From the cell containing the given text, extract its center point as (x, y) coordinate. 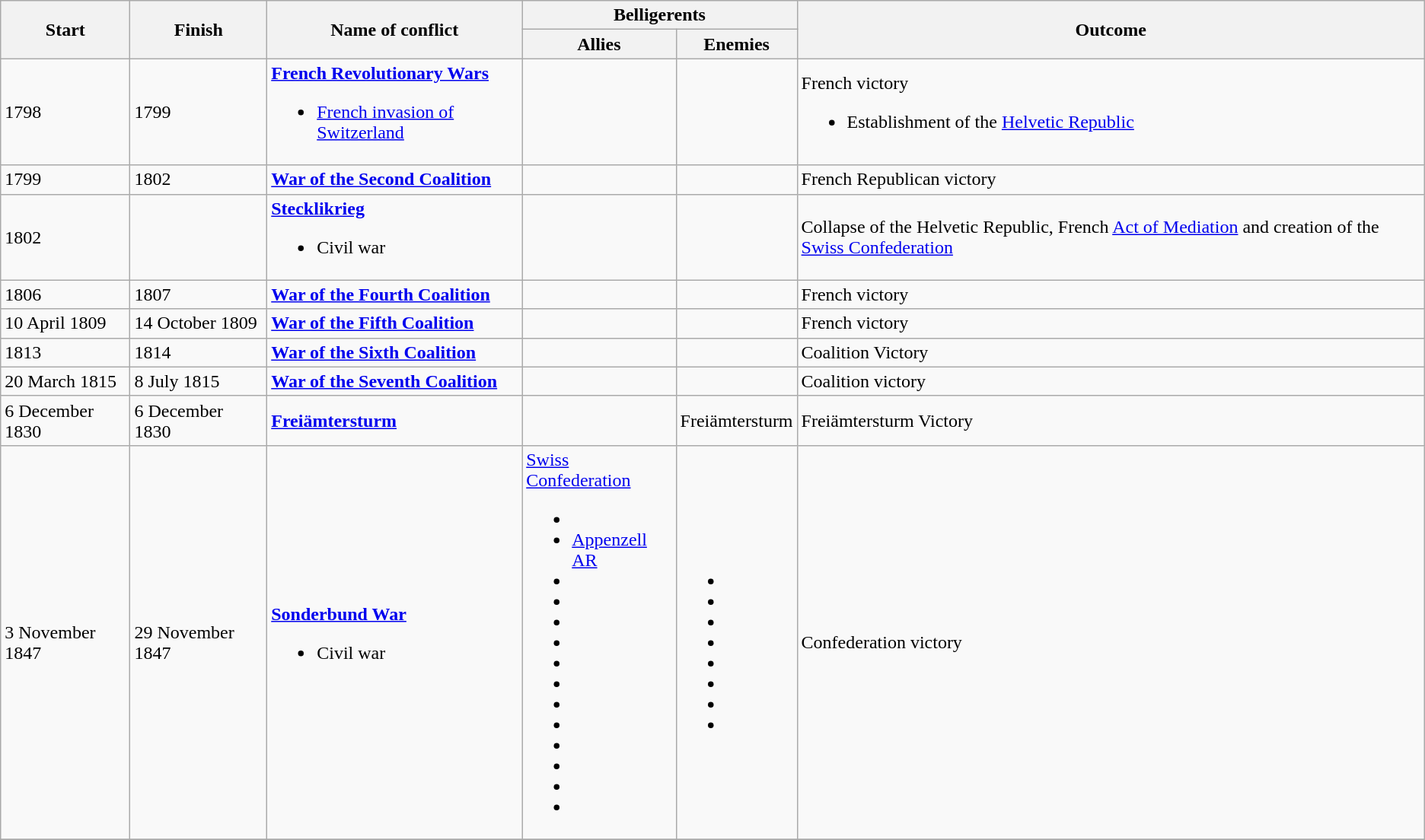
Freiämtersturm Victory (1111, 420)
French Revolutionary WarsFrench invasion of Switzerland (394, 112)
Outcome (1111, 30)
Coalition victory (1111, 381)
Confederation victory (1111, 642)
StecklikriegCivil war (394, 237)
Belligerents (659, 15)
1798 (65, 112)
Enemies (737, 44)
French Republican victory (1111, 180)
War of the Second Coalition (394, 180)
1807 (199, 294)
Allies (599, 44)
8 July 1815 (199, 381)
War of the Seventh Coalition (394, 381)
1806 (65, 294)
29 November 1847 (199, 642)
20 March 1815 (65, 381)
1813 (65, 352)
Name of conflict (394, 30)
Collapse of the Helvetic Republic, French Act of Mediation and creation of the Swiss Confederation (1111, 237)
War of the Fifth Coalition (394, 323)
1814 (199, 352)
3 November 1847 (65, 642)
Coalition Victory (1111, 352)
14 October 1809 (199, 323)
Finish (199, 30)
War of the Sixth Coalition (394, 352)
War of the Fourth Coalition (394, 294)
10 April 1809 (65, 323)
French victoryEstablishment of the Helvetic Republic (1111, 112)
Swiss Confederation Appenzell AR (599, 642)
Start (65, 30)
Sonderbund WarCivil war (394, 642)
